Extract the (X, Y) coordinate from the center of the cell holding the provided text.  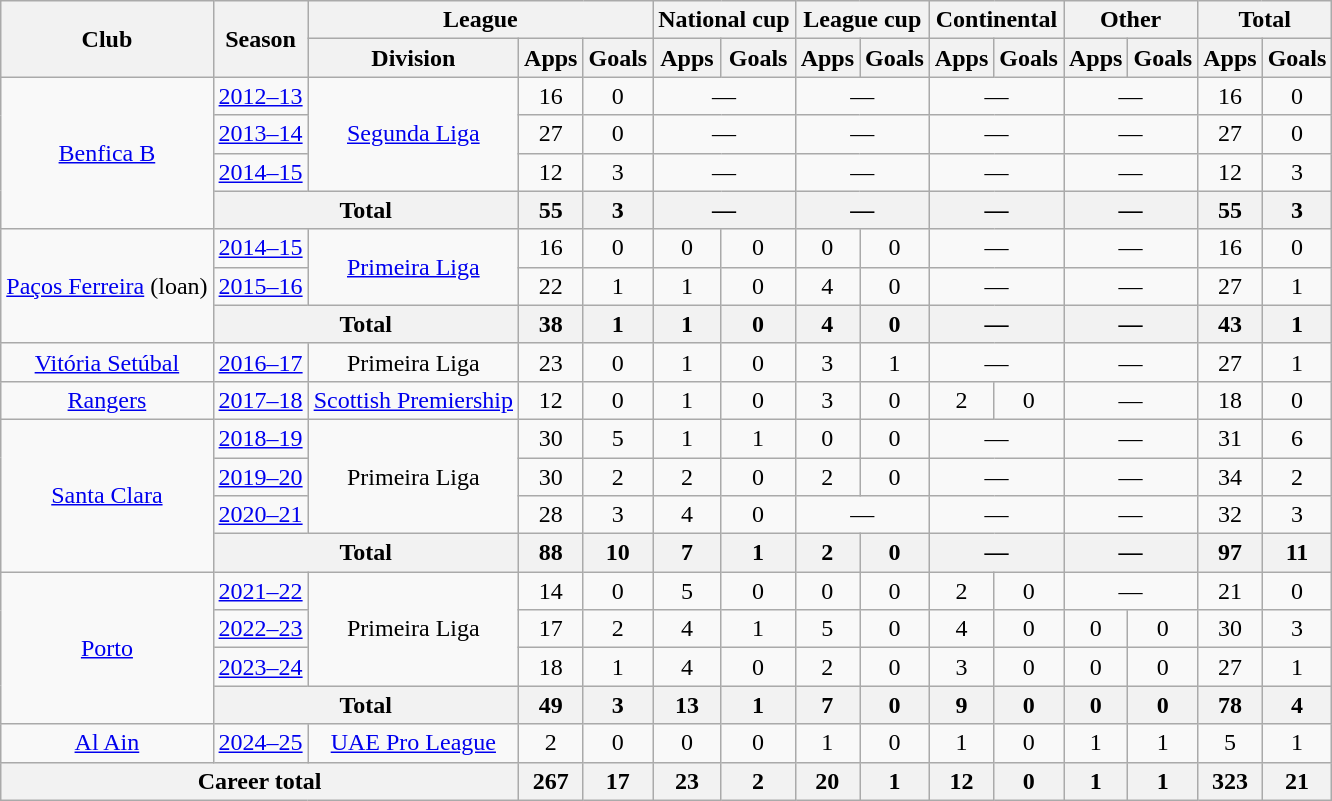
2017–18 (260, 400)
323 (1230, 781)
2015–16 (260, 286)
28 (551, 515)
88 (551, 553)
Other (1131, 20)
Division (413, 58)
2018–19 (260, 438)
13 (687, 705)
22 (551, 286)
Al Ain (107, 743)
Santa Clara (107, 495)
Rangers (107, 400)
14 (551, 591)
Continental (996, 20)
97 (1230, 553)
Segunda Liga (413, 134)
32 (1230, 515)
11 (1297, 553)
Career total (260, 781)
Paços Ferreira (loan) (107, 286)
49 (551, 705)
2012–13 (260, 96)
2022–23 (260, 629)
2016–17 (260, 362)
League (480, 20)
38 (551, 324)
31 (1230, 438)
6 (1297, 438)
2013–14 (260, 134)
National cup (724, 20)
Season (260, 39)
9 (961, 705)
34 (1230, 477)
43 (1230, 324)
2020–21 (260, 515)
2023–24 (260, 667)
Club (107, 39)
Scottish Premiership (413, 400)
78 (1230, 705)
Vitória Setúbal (107, 362)
10 (618, 553)
Porto (107, 648)
2024–25 (260, 743)
267 (551, 781)
League cup (862, 20)
UAE Pro League (413, 743)
2021–22 (260, 591)
20 (827, 781)
Benfica B (107, 153)
2019–20 (260, 477)
